Provide the (x, y) coordinate of the cell's center where the given text is located.  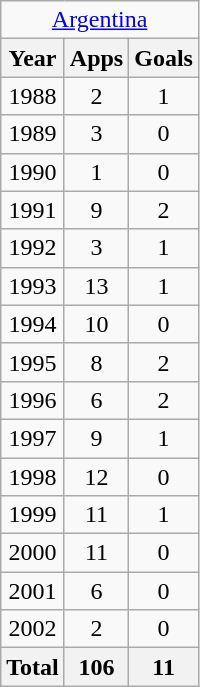
Total (33, 667)
10 (96, 324)
2001 (33, 591)
8 (96, 362)
1992 (33, 248)
1990 (33, 172)
1998 (33, 477)
1989 (33, 134)
Argentina (100, 20)
1999 (33, 515)
1991 (33, 210)
2000 (33, 553)
1995 (33, 362)
Apps (96, 58)
2002 (33, 629)
13 (96, 286)
1997 (33, 438)
1996 (33, 400)
1994 (33, 324)
Year (33, 58)
Goals (164, 58)
1993 (33, 286)
106 (96, 667)
12 (96, 477)
1988 (33, 96)
